For the text-containing cell, return its midpoint in (x, y) coordinate format. 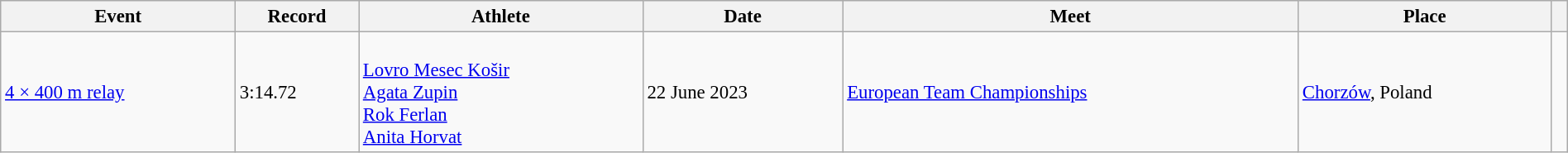
Chorzów, Poland (1425, 93)
Place (1425, 17)
European Team Championships (1070, 93)
4 × 400 m relay (118, 93)
Meet (1070, 17)
Lovro Mesec KoširAgata ZupinRok FerlanAnita Horvat (501, 93)
Athlete (501, 17)
Record (296, 17)
3:14.72 (296, 93)
Event (118, 17)
22 June 2023 (743, 93)
Date (743, 17)
